Pinpoint the cell where the given text exists, returning its [X, Y] midpoint coordinate. 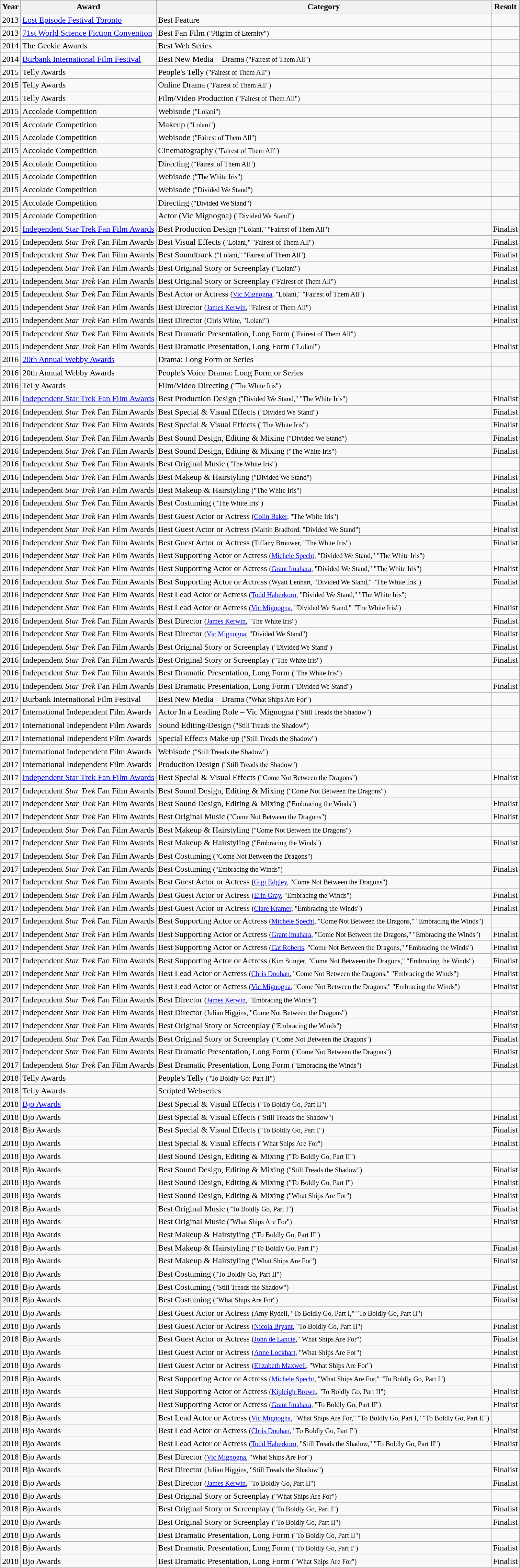
Best Director (Chris White, "Lolani") [324, 320]
Best Director (Vic Mignogna, "What Ships Are For") [324, 1457]
Best Costuming ("What Ships Are For") [324, 1300]
Best Dramatic Presentation, Long Form ("Embracing the Winds") [324, 1065]
Best Special & Visual Effects ("Divided We Stand") [324, 412]
Best Sound Design, Editing & Mixing ("What Ships Are For") [324, 1195]
Best Original Music ("Come Not Between the Dragons") [324, 817]
Best Makeup & Hairstyling ("To Boldly Go, Part II") [324, 1235]
Film/Video Directing ("The White Iris") [324, 386]
Best Supporting Actor or Actress (Michele Specht, "What Ships Are For," "To Boldly Go, Part I") [324, 1378]
Best Makeup & Hairstyling ("What Ships Are For") [324, 1261]
Makeup ("Lolani") [324, 124]
Best Sound Design, Editing & Mixing ("Come Not Between the Dragons") [324, 790]
Best Makeup & Hairstyling ("Divided We Stand") [324, 477]
Best Costuming ("To Boldly Go, Part II") [324, 1274]
Best Original Music ("The White Iris") [324, 464]
Best Original Story or Screenplay ("Fairest of Them All") [324, 281]
Lost Episode Festival Toronto [89, 20]
Best Lead Actor or Actress (Vic Mignogna, "Divided We Stand," "The White Iris") [324, 608]
Best Costuming ("Embracing the Winds") [324, 869]
Best Guest Actor or Actress (Martin Bradford, "Divided We Stand") [324, 529]
Best Original Story or Screenplay ("What Ships Are For") [324, 1496]
Directing ("Divided We Stand") [324, 203]
Best Special & Visual Effects ("To Boldly Go, Part I") [324, 1130]
Best Makeup & Hairstyling ("Come Not Between the Dragons") [324, 830]
Best Lead Actor or Actress (Todd Haberkorn, "Divided We Stand," "The White Iris") [324, 595]
Best Sound Design, Editing & Mixing ("Embracing the Winds") [324, 804]
Best Costuming ("Still Treads the Shadow") [324, 1287]
People's Voice Drama: Long Form or Series [324, 372]
Best Director (James Kerwin, "To Boldly Go, Part II") [324, 1483]
Online Drama ("Fairest of Them All") [324, 85]
Cinematography ("Fairest of Them All") [324, 150]
People's Telly ("To Boldly Go: Part II") [324, 1078]
Category [324, 7]
Best Original Story or Screenplay ("To Boldly Go, Part I") [324, 1509]
Best Lead Actor or Actress (Chris Doohan, "Come Not Between the Dragons," "Embracing the Winds") [324, 973]
Best Sound Design, Editing & Mixing ("The White Iris") [324, 451]
Best Guest Actor or Actress (John de Lancie, "What Ships Are For") [324, 1339]
Best Special & Visual Effects ("What Ships Are For") [324, 1143]
Best Production Design ("Divided We Stand," "The White Iris") [324, 399]
Best Dramatic Presentation, Long Form ("Divided We Stand") [324, 686]
Best Lead Actor or Actress (Chris Doohan, "To Boldly Go, Part I") [324, 1431]
Film/Video Production ("Fairest of Them All") [324, 98]
Best Makeup & Hairstyling ("To Boldly Go, Part I") [324, 1248]
Best Visual Effects ("Lolani," "Fairest of Them All") [324, 242]
Drama: Long Form or Series [324, 359]
Best Director (Vic Mignogna, "Divided We Stand") [324, 634]
Best Original Story or Screenplay ("To Boldly Go, Part II") [324, 1522]
Best Makeup & Hairstyling ("Embracing the Winds") [324, 843]
Best Sound Design, Editing & Mixing ("Divided We Stand") [324, 438]
Award [89, 7]
Sound Editing/Design ("Still Treads the Shadow") [324, 725]
Best Dramatic Presentation, Long Form ("To Boldly Go, Part II") [324, 1535]
Best Production Design ("Lolani," "Fairest of Them All") [324, 229]
Best Dramatic Presentation, Long Form ("What Ships Are For") [324, 1561]
Best Guest Actor or Actress (Nicola Bryant, "To Boldly Go, Part II") [324, 1326]
Best Guest Actor or Actress (Clare Kramer, "Embracing the Winds") [324, 908]
Best Lead Actor or Actress (Vic Mignogna, "What Ships Are For," "To Boldly Go, Part I," "To Boldly Go, Part II") [324, 1418]
Best Dramatic Presentation, Long Form ("Lolani") [324, 346]
Best Supporting Actor or Actress (Kim Stinger, "Come Not Between the Dragons," "Embracing the Winds") [324, 960]
Best Guest Actor or Actress (Colin Baker, "The White Iris") [324, 516]
Best Dramatic Presentation, Long Form ("To Boldly Go, Part I") [324, 1548]
Actor (Vic Mignogna) ("Divided We Stand") [324, 216]
Actor In a Leading Role – Vic Mignogna ("Still Treads the Shadow") [324, 712]
Best Supporting Actor or Actress (Kipleigh Brown, "To Boldly Go, Part II") [324, 1391]
Best Guest Actor or Actress (Gigi Edgley, "Come Not Between the Dragons") [324, 882]
Best Guest Actor or Actress (Tiffany Brouwer, "The White Iris") [324, 542]
Best Special & Visual Effects ("Come Not Between the Dragons") [324, 777]
Best Original Story or Screenplay ("Lolani") [324, 268]
Best Supporting Actor or Actress (Michele Specht, "Divided We Stand," "The White Iris") [324, 555]
Webisode ("Fairest of Them All") [324, 137]
Webisode ("The White Iris") [324, 177]
Best Supporting Actor or Actress (Grant Imahara, "Come Not Between the Dragons," "Embracing the Winds") [324, 934]
Best Supporting Actor or Actress (Michele Specht, "Come Not Between the Dragons," "Embracing the Winds") [324, 921]
Best Guest Actor or Actress (Elizabeth Maxwell, "What Ships Are For") [324, 1365]
Best Makeup & Hairstyling ("The White Iris") [324, 490]
Best Director (Julian Higgins, "Come Not Between the Dragons") [324, 1013]
Best Soundtrack ("Lolani," "Fairest of Them All") [324, 255]
Best Director (James Kerwin, "Fairest of Them All") [324, 307]
Best Sound Design, Editing & Mixing ("To Boldly Go, Part I") [324, 1182]
Best Supporting Actor or Actress (Wyatt Lenhart, "Divided We Stand," "The White Iris") [324, 582]
Best Sound Design, Editing & Mixing ("To Boldly Go, Part II") [324, 1156]
71st World Science Fiction Convention [89, 33]
Result [506, 7]
Scripted Webseries [324, 1091]
Best Costuming ("Come Not Between the Dragons") [324, 856]
Best Lead Actor or Actress (Todd Haberkorn, "Still Treads the Shadow," "To Boldly Go, Part II") [324, 1444]
Webisode ("Divided We Stand") [324, 190]
Best Original Story or Screenplay ("The White Iris") [324, 660]
Best Supporting Actor or Actress (Grant Imahara, "Divided We Stand," "The White Iris") [324, 568]
Best Supporting Actor or Actress (Cat Roberts, "Come Not Between the Dragons," "Embracing the Winds") [324, 947]
Best New Media – Drama ("What Ships Are For") [324, 699]
Best Director (James Kerwin, "Embracing the Winds") [324, 1000]
Best Fan Film ("Pilgrim of Eternity") [324, 33]
Best Original Story or Screenplay ("Come Not Between the Dragons") [324, 1039]
Best Web Series [324, 46]
Best Special & Visual Effects ("Still Treads the Shadow") [324, 1117]
Webisode ("Still Treads the Shadow") [324, 751]
Best Dramatic Presentation, Long Form ("The White Iris") [324, 673]
Best Guest Actor or Actress (Anne Lockhart, "What Ships Are For") [324, 1352]
Best Guest Actor or Actress (Erin Gray, "Embracing the Winds") [324, 895]
Best Costuming ("The White Iris") [324, 503]
Best Director (James Kerwin, "The White Iris") [324, 621]
Directing ("Fairest of Them All") [324, 164]
Best Guest Actor or Actress (Amy Rydell, "To Boldly Go, Part I," "To Boldly Go, Part II") [324, 1313]
Best Feature [324, 20]
Best Original Story or Screenplay ("Divided We Stand") [324, 647]
Best New Media – Drama ("Fairest of Them All") [324, 59]
Year [10, 7]
Best Special & Visual Effects ("To Boldly Go, Part II") [324, 1104]
Best Original Story or Screenplay ("Embracing the Winds") [324, 1026]
Special Effects Make-up ("Still Treads the Shadow") [324, 738]
Best Special & Visual Effects ("The White Iris") [324, 425]
People's Telly ("Fairest of Them All") [324, 72]
The Geekie Awards [89, 46]
Production Design ("Still Treads the Shadow") [324, 764]
Best Sound Design, Editing & Mixing ("Still Treads the Shadow") [324, 1169]
Best Supporting Actor or Actress (Grant Imahara, "To Boldly Go, Part II") [324, 1404]
Webisode ("Lolani") [324, 111]
Best Lead Actor or Actress (Vic Mignogna, "Come Not Between the Dragons," "Embracing the Winds") [324, 986]
Best Actor or Actress (Vic Mignogna, "Lolani," "Fairest of Them All") [324, 294]
Best Dramatic Presentation, Long Form ("Come Not Between the Dragons") [324, 1052]
Best Dramatic Presentation, Long Form ("Fairest of Them All") [324, 333]
Best Director (Julian Higgins, "Still Treads the Shadow") [324, 1470]
Best Original Music ("What Ships Are For") [324, 1222]
Best Original Music ("To Boldly Go, Part I") [324, 1208]
